Search for the cell housing the specified text and yield its [X, Y] center coordinate. 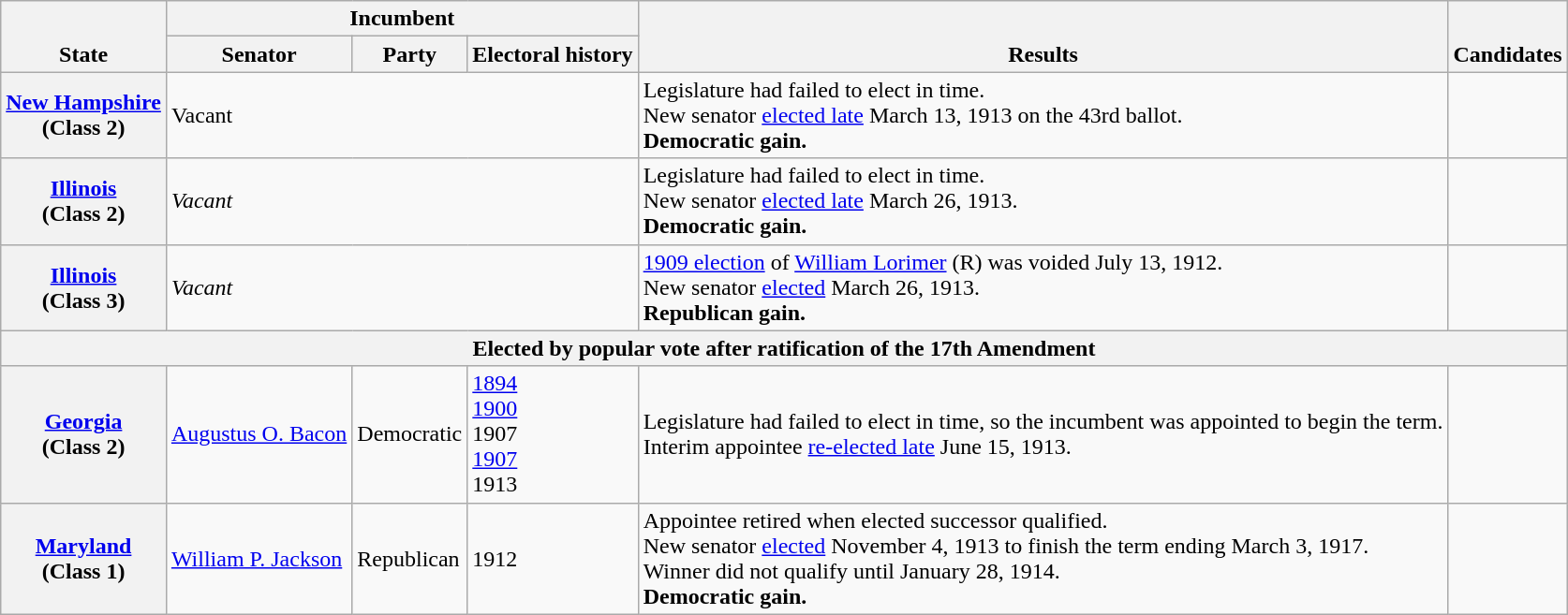
Party [410, 54]
189419001907 1907 1913 [553, 434]
Legislature had failed to elect in time, so the incumbent was appointed to begin the term.Interim appointee re-elected late June 15, 1913. [1043, 434]
New Hampshire(Class 2) [84, 115]
Augustus O. Bacon [259, 434]
Legislature had failed to elect in time.New senator elected late March 13, 1913 on the 43rd ballot.Democratic gain. [1043, 115]
State [84, 37]
Democratic [410, 434]
Results [1043, 37]
Legislature had failed to elect in time.New senator elected late March 26, 1913.Democratic gain. [1043, 201]
Senator [259, 54]
Illinois(Class 3) [84, 287]
1909 election of William Lorimer (R) was voided July 13, 1912.New senator elected March 26, 1913.Republican gain. [1043, 287]
Elected by popular vote after ratification of the 17th Amendment [784, 348]
Maryland(Class 1) [84, 558]
Republican [410, 558]
1912 [553, 558]
Electoral history [553, 54]
William P. Jackson [259, 558]
Candidates [1508, 37]
Georgia(Class 2) [84, 434]
Illinois(Class 2) [84, 201]
Incumbent [402, 19]
